Extract the (x, y) coordinate from the center of the cell holding the provided text.  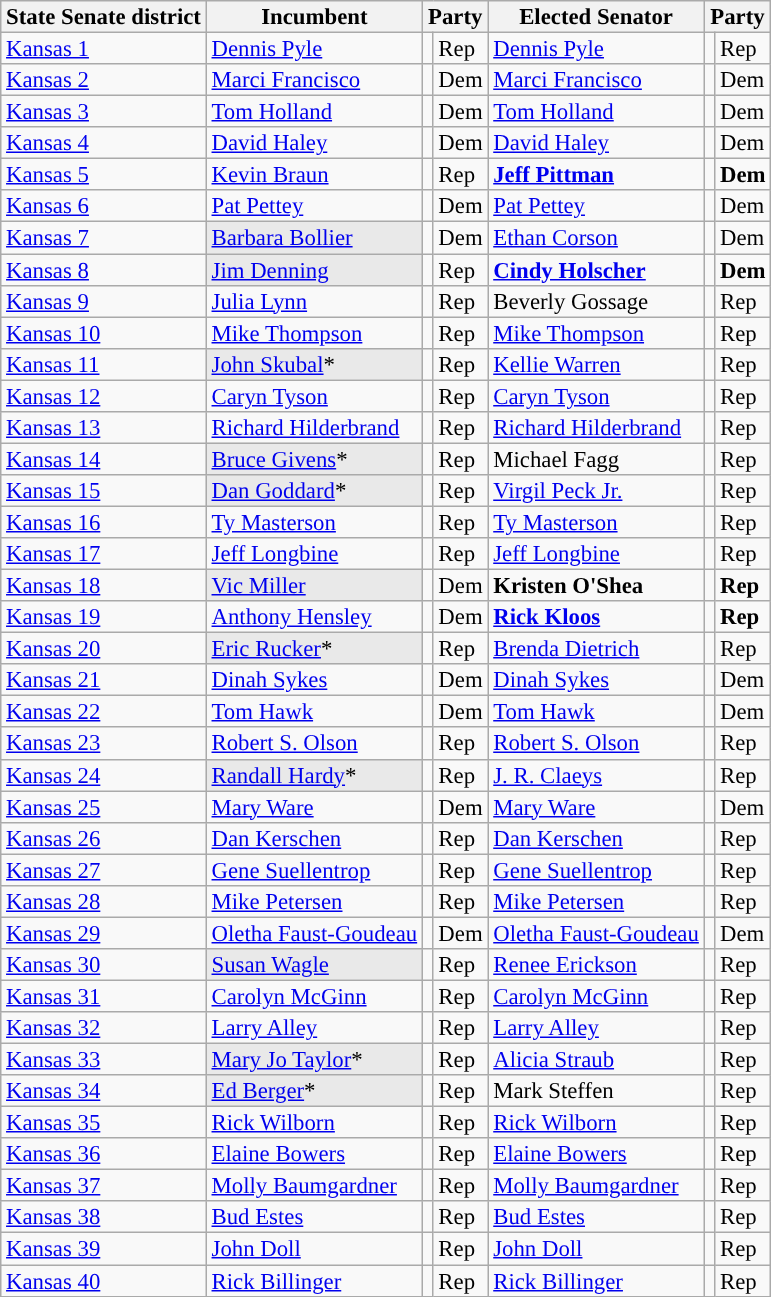
Beverly Gossage (596, 301)
Kansas 34 (104, 1091)
Kansas 38 (104, 1218)
Mark Steffen (596, 1091)
Renee Erickson (596, 965)
Ed Berger* (314, 1091)
Kansas 14 (104, 459)
Kansas 31 (104, 996)
Kansas 1 (104, 49)
Kansas 32 (104, 1028)
Kansas 37 (104, 1186)
Kansas 29 (104, 933)
Kansas 39 (104, 1249)
Cindy Holscher (596, 270)
Kansas 27 (104, 870)
Kansas 2 (104, 80)
Kellie Warren (596, 364)
Kansas 40 (104, 1281)
Kansas 25 (104, 807)
Elected Senator (596, 17)
Kansas 8 (104, 270)
Jeff Pittman (596, 175)
Randall Hardy* (314, 775)
Kansas 24 (104, 775)
Kansas 6 (104, 206)
Virgil Peck Jr. (596, 491)
Kansas 35 (104, 1123)
Bruce Givens* (314, 459)
Jim Denning (314, 270)
Brenda Dietrich (596, 649)
Kansas 3 (104, 112)
Julia Lynn (314, 301)
Anthony Hensley (314, 617)
Mary Jo Taylor* (314, 1060)
Ethan Corson (596, 238)
Eric Rucker* (314, 649)
Kansas 18 (104, 586)
Susan Wagle (314, 965)
Kansas 12 (104, 396)
Alicia Straub (596, 1060)
Kansas 30 (104, 965)
Kansas 36 (104, 1154)
Barbara Bollier (314, 238)
Kansas 28 (104, 902)
Kansas 15 (104, 491)
Vic Miller (314, 586)
Dan Goddard* (314, 491)
Kansas 4 (104, 143)
Michael Fagg (596, 459)
State Senate district (104, 17)
Kristen O'Shea (596, 586)
Kansas 21 (104, 680)
Kansas 16 (104, 522)
Incumbent (314, 17)
Rick Kloos (596, 617)
Kansas 17 (104, 554)
Kansas 13 (104, 428)
Kansas 11 (104, 364)
Kansas 7 (104, 238)
Kevin Braun (314, 175)
Kansas 26 (104, 838)
Kansas 19 (104, 617)
Kansas 10 (104, 333)
Kansas 5 (104, 175)
Kansas 20 (104, 649)
John Skubal* (314, 364)
Kansas 33 (104, 1060)
Kansas 23 (104, 744)
J. R. Claeys (596, 775)
Kansas 22 (104, 712)
Kansas 9 (104, 301)
